Return [x, y] of the center of cell containing provided text 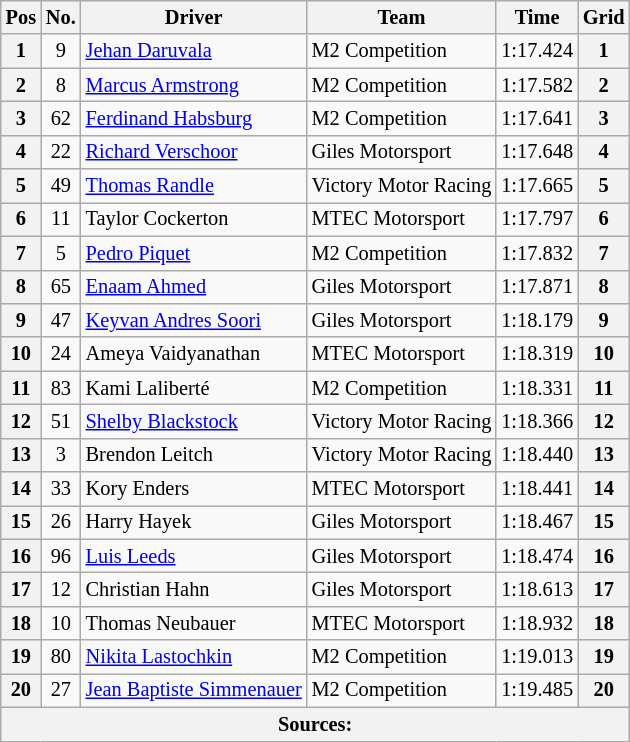
Sources: [316, 724]
27 [61, 690]
Kory Enders [194, 489]
33 [61, 489]
1:17.871 [537, 287]
Ferdinand Habsburg [194, 118]
47 [61, 320]
Thomas Randle [194, 186]
Nikita Lastochkin [194, 657]
1:18.441 [537, 489]
1:19.485 [537, 690]
1:17.648 [537, 152]
24 [61, 354]
1:18.319 [537, 354]
Thomas Neubauer [194, 623]
Jehan Daruvala [194, 51]
1:17.582 [537, 85]
26 [61, 522]
1:17.641 [537, 118]
1:18.366 [537, 421]
80 [61, 657]
Time [537, 17]
83 [61, 388]
Pedro Piquet [194, 253]
Richard Verschoor [194, 152]
Brendon Leitch [194, 455]
22 [61, 152]
1:17.665 [537, 186]
Shelby Blackstock [194, 421]
Grid [604, 17]
65 [61, 287]
1:18.331 [537, 388]
1:19.013 [537, 657]
1:17.832 [537, 253]
1:18.179 [537, 320]
1:17.797 [537, 219]
1:18.474 [537, 556]
Pos [21, 17]
49 [61, 186]
Jean Baptiste Simmenauer [194, 690]
No. [61, 17]
1:18.932 [537, 623]
Kami Laliberté [194, 388]
51 [61, 421]
62 [61, 118]
1:18.613 [537, 589]
Keyvan Andres Soori [194, 320]
Marcus Armstrong [194, 85]
Taylor Cockerton [194, 219]
1:17.424 [537, 51]
Driver [194, 17]
1:18.467 [537, 522]
Team [402, 17]
Christian Hahn [194, 589]
1:18.440 [537, 455]
Ameya Vaidyanathan [194, 354]
96 [61, 556]
Enaam Ahmed [194, 287]
Luis Leeds [194, 556]
Harry Hayek [194, 522]
